Capture the cell that displays the provided text and extract its (x, y) central coordinate. 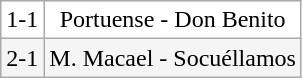
Portuense - Don Benito (173, 20)
2-1 (22, 58)
M. Macael - Socuéllamos (173, 58)
1-1 (22, 20)
